Return [x, y] of the center of cell containing provided text 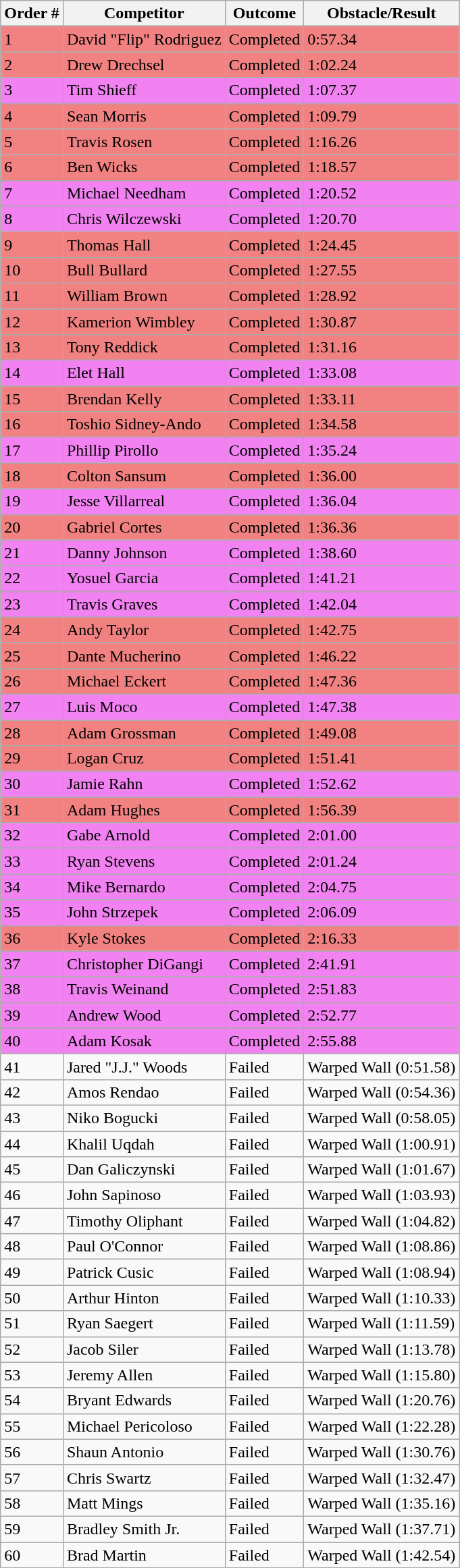
Warped Wall (1:03.93) [382, 1195]
Bradley Smith Jr. [144, 1529]
Bull Bullard [144, 270]
10 [32, 270]
Warped Wall (1:30.76) [382, 1452]
1:20.70 [382, 219]
1:09.79 [382, 116]
1:47.36 [382, 681]
25 [32, 655]
Brad Martin [144, 1555]
Andy Taylor [144, 630]
Michael Pericoloso [144, 1426]
Travis Weinand [144, 990]
1:36.36 [382, 527]
Warped Wall (1:37.71) [382, 1529]
42 [32, 1092]
1:07.37 [382, 90]
Kamerion Wimbley [144, 322]
1:47.38 [382, 707]
Warped Wall (1:08.94) [382, 1272]
Warped Wall (1:22.28) [382, 1426]
1:31.16 [382, 348]
Andrew Wood [144, 1015]
9 [32, 244]
1:27.55 [382, 270]
40 [32, 1041]
1:24.45 [382, 244]
William Brown [144, 296]
Gabe Arnold [144, 836]
8 [32, 219]
Christopher DiGangi [144, 964]
60 [32, 1555]
Warped Wall (0:54.36) [382, 1092]
36 [32, 938]
Michael Eckert [144, 681]
35 [32, 913]
Jacob Siler [144, 1349]
51 [32, 1324]
24 [32, 630]
Jesse Villarreal [144, 502]
Order # [32, 13]
23 [32, 604]
39 [32, 1015]
Competitor [144, 13]
Warped Wall (1:10.33) [382, 1298]
22 [32, 578]
33 [32, 861]
Arthur Hinton [144, 1298]
Shaun Antonio [144, 1452]
14 [32, 373]
58 [32, 1503]
1:02.24 [382, 65]
Jared "J.J." Woods [144, 1066]
52 [32, 1349]
Paul O'Connor [144, 1247]
1:52.62 [382, 784]
59 [32, 1529]
54 [32, 1401]
55 [32, 1426]
Warped Wall (1:08.86) [382, 1247]
Travis Graves [144, 604]
Chris Wilczewski [144, 219]
16 [32, 425]
Timothy Oliphant [144, 1221]
2:04.75 [382, 887]
1:49.08 [382, 732]
Adam Grossman [144, 732]
Ben Wicks [144, 167]
30 [32, 784]
Dante Mucherino [144, 655]
Warped Wall (1:01.67) [382, 1170]
48 [32, 1247]
Niko Bogucki [144, 1118]
1:33.08 [382, 373]
50 [32, 1298]
Matt Mings [144, 1503]
Adam Hughes [144, 810]
Thomas Hall [144, 244]
Warped Wall (1:00.91) [382, 1144]
1:18.57 [382, 167]
Warped Wall (0:58.05) [382, 1118]
26 [32, 681]
1:42.04 [382, 604]
Bryant Edwards [144, 1401]
Ryan Saegert [144, 1324]
37 [32, 964]
34 [32, 887]
12 [32, 322]
57 [32, 1478]
Obstacle/Result [382, 13]
28 [32, 732]
45 [32, 1170]
Warped Wall (1:13.78) [382, 1349]
Warped Wall (1:20.76) [382, 1401]
John Sapinoso [144, 1195]
29 [32, 759]
Dan Galiczynski [144, 1170]
46 [32, 1195]
2:55.88 [382, 1041]
2:01.24 [382, 861]
Warped Wall (0:51.58) [382, 1066]
Elet Hall [144, 373]
41 [32, 1066]
Colton Sansum [144, 476]
2:16.33 [382, 938]
1:38.60 [382, 553]
Brendan Kelly [144, 399]
11 [32, 296]
Tony Reddick [144, 348]
Chris Swartz [144, 1478]
Kyle Stokes [144, 938]
38 [32, 990]
1:36.04 [382, 502]
5 [32, 142]
13 [32, 348]
2:51.83 [382, 990]
56 [32, 1452]
Jamie Rahn [144, 784]
Drew Drechsel [144, 65]
Warped Wall (1:04.82) [382, 1221]
Gabriel Cortes [144, 527]
John Strzepek [144, 913]
Warped Wall (1:11.59) [382, 1324]
Amos Rendao [144, 1092]
2:06.09 [382, 913]
1:28.92 [382, 296]
Phillip Pirollo [144, 450]
Ryan Stevens [144, 861]
1:35.24 [382, 450]
David "Flip" Rodriguez [144, 39]
1:34.58 [382, 425]
0:57.34 [382, 39]
Warped Wall (1:32.47) [382, 1478]
Logan Cruz [144, 759]
2:41.91 [382, 964]
1:46.22 [382, 655]
4 [32, 116]
Jeremy Allen [144, 1375]
31 [32, 810]
27 [32, 707]
2 [32, 65]
7 [32, 193]
49 [32, 1272]
1:30.87 [382, 322]
44 [32, 1144]
3 [32, 90]
Warped Wall (1:15.80) [382, 1375]
Tim Shieff [144, 90]
Adam Kosak [144, 1041]
1:41.21 [382, 578]
17 [32, 450]
1:36.00 [382, 476]
Sean Morris [144, 116]
1:20.52 [382, 193]
1:56.39 [382, 810]
19 [32, 502]
2:01.00 [382, 836]
32 [32, 836]
6 [32, 167]
Travis Rosen [144, 142]
43 [32, 1118]
47 [32, 1221]
Danny Johnson [144, 553]
Patrick Cusic [144, 1272]
Toshio Sidney-Ando [144, 425]
Yosuel Garcia [144, 578]
Warped Wall (1:35.16) [382, 1503]
2:52.77 [382, 1015]
Warped Wall (1:42.54) [382, 1555]
20 [32, 527]
Luis Moco [144, 707]
1:42.75 [382, 630]
1 [32, 39]
15 [32, 399]
Outcome [264, 13]
1:33.11 [382, 399]
Mike Bernardo [144, 887]
18 [32, 476]
1:51.41 [382, 759]
Khalil Uqdah [144, 1144]
21 [32, 553]
1:16.26 [382, 142]
Michael Needham [144, 193]
53 [32, 1375]
